Determine the [X, Y] coordinate at the center of the cell enclosing the given text.  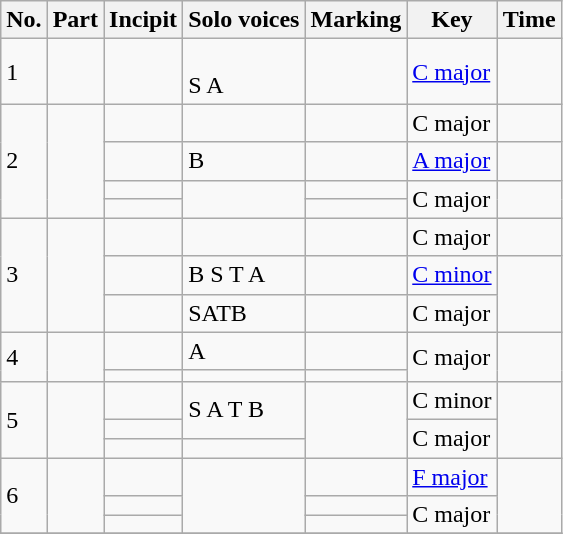
Incipit [144, 20]
1 [24, 72]
S A [244, 72]
Marking [356, 20]
4 [24, 356]
5 [24, 419]
F major [452, 477]
B S T A [244, 275]
3 [24, 275]
Time [529, 20]
B [244, 161]
A major [452, 161]
Part [75, 20]
2 [24, 161]
No. [24, 20]
Solo voices [244, 20]
S A T B [244, 410]
6 [24, 496]
SATB [244, 313]
Key [452, 20]
A [244, 351]
